Search for the cell housing the specified text and yield its [X, Y] center coordinate. 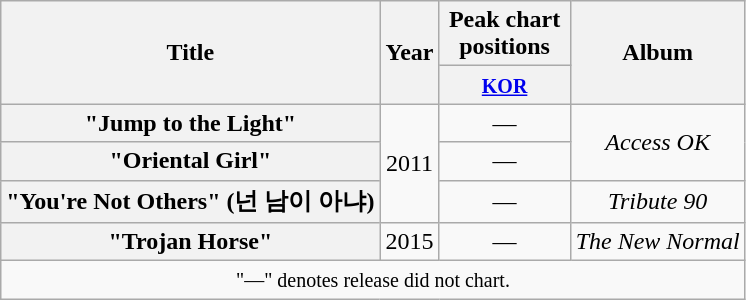
Peak chart positions [504, 34]
Title [190, 52]
The New Normal [658, 242]
Tribute 90 [658, 202]
"You're Not Others" (넌 남이 아냐) [190, 202]
"Oriental Girl" [190, 161]
Year [410, 52]
"—" denotes release did not chart. [373, 280]
2015 [410, 242]
2011 [410, 164]
Album [658, 52]
Access OK [658, 142]
"Jump to the Light" [190, 123]
KOR [504, 85]
"Trojan Horse" [190, 242]
